Locate the cell with the specified text and output its [x, y] center coordinate. 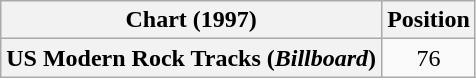
76 [429, 58]
Chart (1997) [192, 20]
Position [429, 20]
US Modern Rock Tracks (Billboard) [192, 58]
